Output the [X, Y] coordinate of the center of the cell containing the given text.  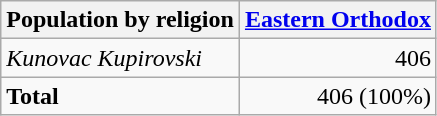
Total [120, 96]
406 (100%) [338, 96]
Kunovac Kupirovski [120, 58]
Population by religion [120, 20]
406 [338, 58]
Eastern Orthodox [338, 20]
